Output the [X, Y] coordinate of the center of the cell containing the given text.  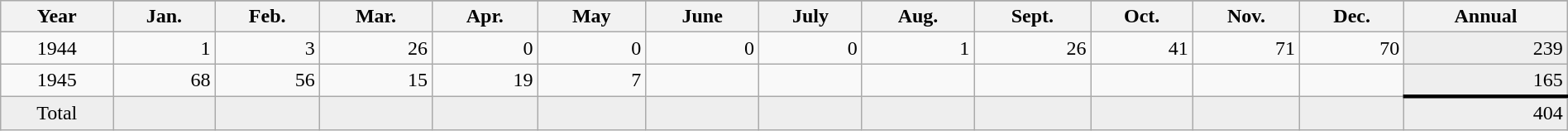
Apr. [485, 17]
Feb. [267, 17]
May [592, 17]
404 [1485, 113]
3 [267, 48]
Year [57, 17]
7 [592, 80]
1945 [57, 80]
Annual [1485, 17]
165 [1485, 80]
1944 [57, 48]
41 [1141, 48]
Nov. [1245, 17]
June [703, 17]
Oct. [1141, 17]
Jan. [164, 17]
19 [485, 80]
Total [57, 113]
71 [1245, 48]
Sept. [1032, 17]
70 [1352, 48]
15 [375, 80]
July [810, 17]
239 [1485, 48]
68 [164, 80]
56 [267, 80]
Aug. [918, 17]
Mar. [375, 17]
Dec. [1352, 17]
